Search for the cell housing the specified text and yield its [X, Y] center coordinate. 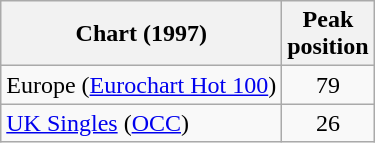
Peakposition [328, 34]
Europe (Eurochart Hot 100) [142, 85]
26 [328, 123]
Chart (1997) [142, 34]
UK Singles (OCC) [142, 123]
79 [328, 85]
